Extract the (X, Y) coordinate from the center of the cell holding the provided text.  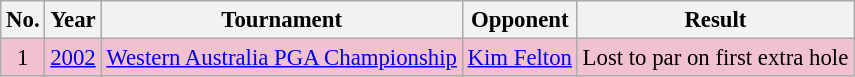
Year (73, 20)
1 (23, 58)
Result (715, 20)
2002 (73, 58)
No. (23, 20)
Kim Felton (520, 58)
Western Australia PGA Championship (282, 58)
Tournament (282, 20)
Opponent (520, 20)
Lost to par on first extra hole (715, 58)
